Detect which cell encompasses the target text, then output its (x, y) center coordinate. 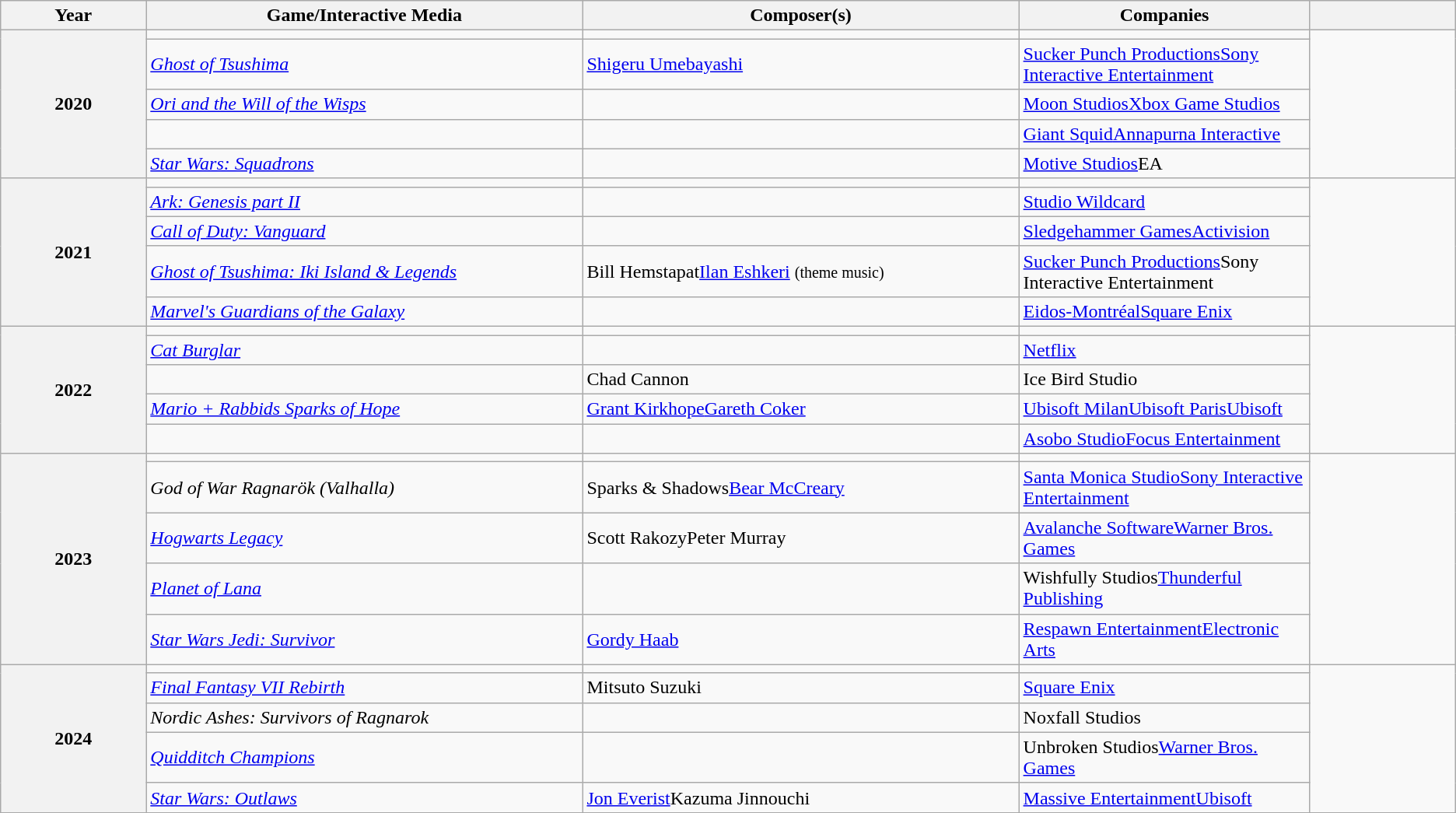
Jon EveristKazuma Jinnouchi (801, 797)
Unbroken StudiosWarner Bros. Games (1164, 758)
Sledgehammer GamesActivision (1164, 231)
Asobo StudioFocus Entertainment (1164, 439)
Studio Wildcard (1164, 201)
Respawn EntertainmentElectronic Arts (1164, 640)
Gordy Haab (801, 640)
2020 (73, 104)
Year (73, 16)
Ark: Genesis part II (364, 201)
Chad Cannon (801, 380)
Bill HemstapatIlan Eshkeri (theme music) (801, 271)
Game/Interactive Media (364, 16)
Giant SquidAnnapurna Interactive (1164, 134)
Hogwarts Legacy (364, 538)
Ice Bird Studio (1164, 380)
Ghost of Tsushima: Iki Island & Legends (364, 271)
Ubisoft MilanUbisoft ParisUbisoft (1164, 409)
Cat Burglar (364, 349)
Grant KirkhopeGareth Coker (801, 409)
2021 (73, 252)
Sparks & ShadowsBear McCreary (801, 487)
Ghost of Tsushima (364, 64)
God of War Ragnarök (Valhalla) (364, 487)
Square Enix (1164, 688)
Santa Monica StudioSony Interactive Entertainment (1164, 487)
Wishfully StudiosThunderful Publishing (1164, 588)
Star Wars Jedi: Survivor (364, 640)
Eidos-MontréalSquare Enix (1164, 311)
Massive EntertainmentUbisoft (1164, 797)
2024 (73, 738)
Noxfall Studios (1164, 717)
Netflix (1164, 349)
Motive StudiosEA (1164, 163)
Moon StudiosXbox Game Studios (1164, 104)
Nordic Ashes: Survivors of Ragnarok (364, 717)
Call of Duty: Vanguard (364, 231)
Star Wars: Squadrons (364, 163)
Ori and the Will of the Wisps (364, 104)
Shigeru Umebayashi (801, 64)
Final Fantasy VII Rebirth (364, 688)
Star Wars: Outlaws (364, 797)
Mario + Rabbids Sparks of Hope (364, 409)
Marvel's Guardians of the Galaxy (364, 311)
Avalanche SoftwareWarner Bros. Games (1164, 538)
Mitsuto Suzuki (801, 688)
Companies (1164, 16)
Quidditch Champions (364, 758)
2023 (73, 559)
2022 (73, 389)
Scott RakozyPeter Murray (801, 538)
Composer(s) (801, 16)
Planet of Lana (364, 588)
